Scan for the cell matching the given text and deliver its (x, y) coordinate at center. 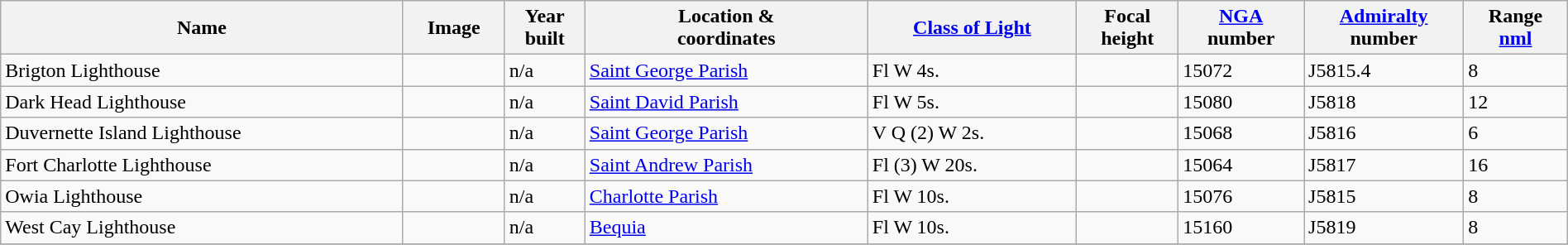
Fort Charlotte Lighthouse (202, 165)
J5819 (1384, 228)
J5815.4 (1384, 70)
Location & coordinates (726, 28)
Name (202, 28)
15072 (1241, 70)
15064 (1241, 165)
Fl (3) W 20s. (972, 165)
J5818 (1384, 102)
16 (1516, 165)
Charlotte Parish (726, 196)
J5816 (1384, 133)
Dark Head Lighthouse (202, 102)
15080 (1241, 102)
Fl W 5s. (972, 102)
Yearbuilt (544, 28)
Fl W 4s. (972, 70)
J5815 (1384, 196)
15160 (1241, 228)
V Q (2) W 2s. (972, 133)
15076 (1241, 196)
15068 (1241, 133)
Saint Andrew Parish (726, 165)
Bequia (726, 228)
Duvernette Island Lighthouse (202, 133)
Rangenml (1516, 28)
Saint David Parish (726, 102)
Class of Light (972, 28)
NGAnumber (1241, 28)
West Cay Lighthouse (202, 228)
6 (1516, 133)
Brigton Lighthouse (202, 70)
J5817 (1384, 165)
Focalheight (1128, 28)
Owia Lighthouse (202, 196)
Image (453, 28)
12 (1516, 102)
Admiraltynumber (1384, 28)
